From the cell containing the given text, extract its center point as [X, Y] coordinate. 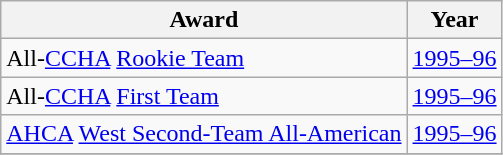
Year [454, 20]
AHCA West Second-Team All-American [204, 134]
All-CCHA Rookie Team [204, 58]
All-CCHA First Team [204, 96]
Award [204, 20]
